Find where the given text appears and provide that cell's center as [x, y] coordinate. 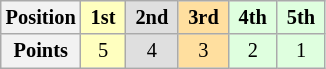
3 [203, 51]
2 [253, 51]
3rd [203, 17]
Points [41, 51]
5th [301, 17]
4th [253, 17]
1 [301, 51]
Position [41, 17]
5 [104, 51]
2nd [152, 17]
1st [104, 17]
4 [152, 51]
